Detect which cell encompasses the target text, then output its [X, Y] center coordinate. 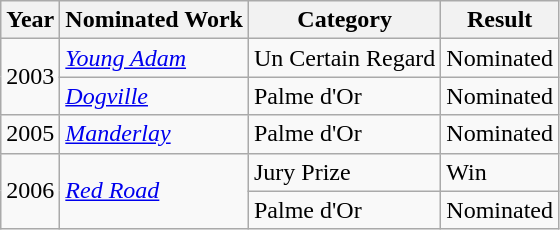
Dogville [154, 96]
2006 [30, 191]
Red Road [154, 191]
Young Adam [154, 58]
Manderlay [154, 134]
Win [500, 172]
Year [30, 20]
Result [500, 20]
Un Certain Regard [344, 58]
2003 [30, 77]
Category [344, 20]
Nominated Work [154, 20]
2005 [30, 134]
Jury Prize [344, 172]
